Find where the given text appears and provide that cell's center as (x, y) coordinate. 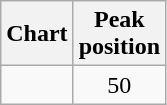
Chart (37, 34)
50 (119, 85)
Peakposition (119, 34)
